Return the [x, y] coordinate for the center point of the cell that contains the specified text.  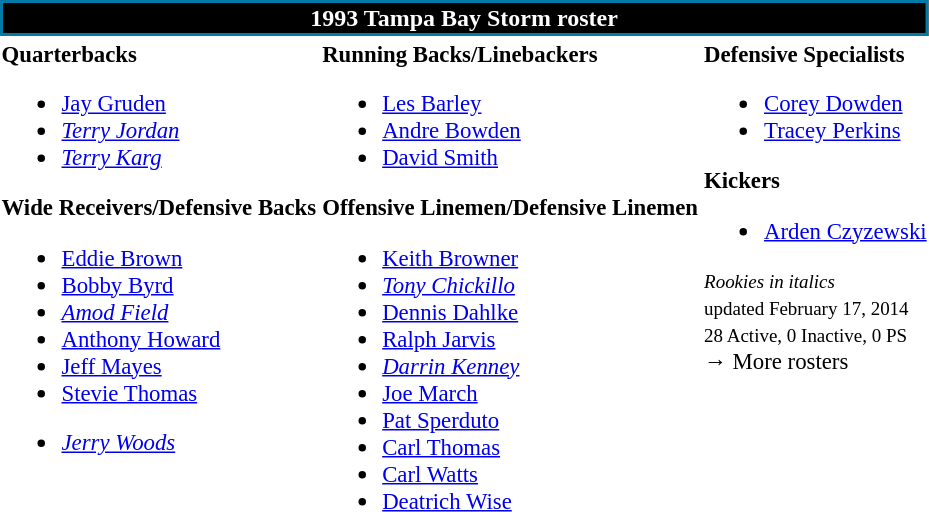
1993 Tampa Bay Storm roster [464, 18]
